Capture the cell that displays the provided text and extract its (X, Y) central coordinate. 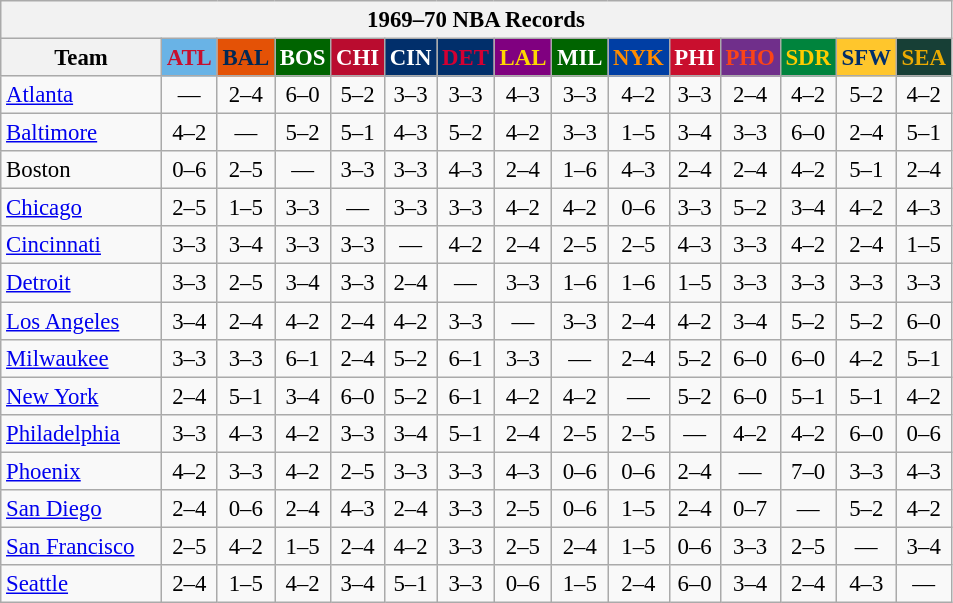
Seattle (82, 584)
DET (466, 58)
Cincinnati (82, 245)
7–0 (808, 471)
Phoenix (82, 471)
Baltimore (82, 133)
0–7 (750, 509)
SEA (924, 58)
Philadelphia (82, 433)
NYK (638, 58)
Atlanta (82, 95)
San Francisco (82, 546)
BOS (303, 58)
MIL (580, 58)
Chicago (82, 208)
Detroit (82, 283)
SDR (808, 58)
CIN (410, 58)
Team (82, 58)
LAL (522, 58)
PHI (694, 58)
PHO (750, 58)
Los Angeles (82, 321)
CHI (358, 58)
1969–70 NBA Records (476, 20)
Milwaukee (82, 358)
SFW (866, 58)
Boston (82, 170)
New York (82, 396)
ATL (189, 58)
BAL (246, 58)
San Diego (82, 509)
